Extract the [x, y] coordinate from the center of the cell holding the provided text.  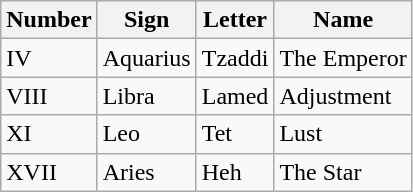
XI [49, 134]
Tzaddi [235, 58]
IV [49, 58]
The Star [343, 172]
Lust [343, 134]
Lamed [235, 96]
The Emperor [343, 58]
XVII [49, 172]
Libra [146, 96]
Number [49, 20]
Aquarius [146, 58]
Aries [146, 172]
Letter [235, 20]
VIII [49, 96]
Name [343, 20]
Tet [235, 134]
Leo [146, 134]
Adjustment [343, 96]
Sign [146, 20]
Heh [235, 172]
